Extract the [x, y] coordinate from the center of the cell holding the provided text.  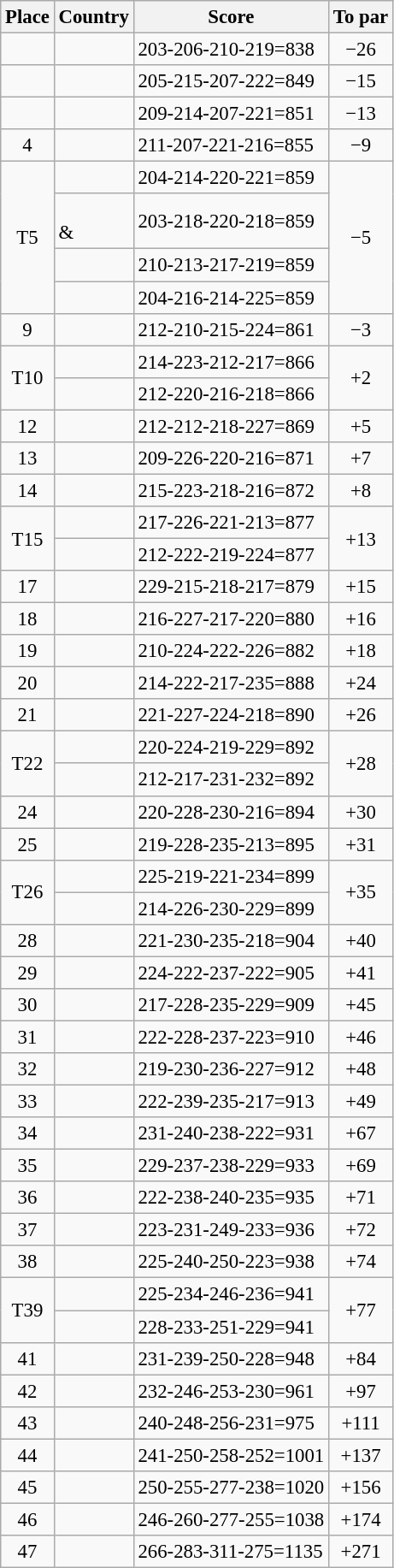
225-234-246-236=941 [231, 1294]
−15 [361, 81]
44 [27, 1455]
246-260-277-255=1038 [231, 1519]
241-250-258-252=1001 [231, 1455]
18 [27, 619]
37 [27, 1230]
13 [27, 459]
T22 [27, 763]
21 [27, 715]
Place [27, 17]
+69 [361, 1166]
+67 [361, 1133]
47 [27, 1552]
T26 [27, 891]
+74 [361, 1262]
& [94, 221]
31 [27, 1037]
12 [27, 426]
To par [361, 17]
T15 [27, 539]
203-218-220-218=859 [231, 221]
14 [27, 490]
205-215-207-222=849 [231, 81]
29 [27, 973]
36 [27, 1198]
210-213-217-219=859 [231, 265]
228-233-251-229=941 [231, 1327]
222-239-235-217=913 [231, 1102]
+13 [361, 539]
T10 [27, 378]
214-226-230-229=899 [231, 908]
+46 [361, 1037]
30 [27, 1005]
28 [27, 941]
17 [27, 587]
+15 [361, 587]
+18 [361, 651]
−3 [361, 329]
223-231-249-233=936 [231, 1230]
+40 [361, 941]
221-227-224-218=890 [231, 715]
+2 [361, 378]
Score [231, 17]
225-240-250-223=938 [231, 1262]
220-224-219-229=892 [231, 748]
220-228-230-216=894 [231, 812]
9 [27, 329]
229-237-238-229=933 [231, 1166]
32 [27, 1069]
229-215-218-217=879 [231, 587]
212-210-215-224=861 [231, 329]
4 [27, 145]
+35 [361, 891]
+271 [361, 1552]
−26 [361, 50]
217-228-235-229=909 [231, 1005]
212-220-216-218=866 [231, 393]
266-283-311-275=1135 [231, 1552]
45 [27, 1488]
212-217-231-232=892 [231, 780]
+24 [361, 683]
+71 [361, 1198]
222-238-240-235=935 [231, 1198]
33 [27, 1102]
204-216-214-225=859 [231, 298]
+49 [361, 1102]
43 [27, 1423]
203-206-210-219=838 [231, 50]
+16 [361, 619]
204-214-220-221=859 [231, 178]
24 [27, 812]
+174 [361, 1519]
+8 [361, 490]
214-223-212-217=866 [231, 362]
+97 [361, 1391]
+48 [361, 1069]
212-222-219-224=877 [231, 554]
217-226-221-213=877 [231, 523]
221-230-235-218=904 [231, 941]
46 [27, 1519]
38 [27, 1262]
210-224-222-226=882 [231, 651]
25 [27, 844]
+7 [361, 459]
219-230-236-227=912 [231, 1069]
+45 [361, 1005]
+111 [361, 1423]
250-255-277-238=1020 [231, 1488]
231-240-238-222=931 [231, 1133]
214-222-217-235=888 [231, 683]
19 [27, 651]
240-248-256-231=975 [231, 1423]
212-212-218-227=869 [231, 426]
222-228-237-223=910 [231, 1037]
+41 [361, 973]
41 [27, 1358]
+84 [361, 1358]
+137 [361, 1455]
T39 [27, 1311]
42 [27, 1391]
+77 [361, 1311]
215-223-218-216=872 [231, 490]
+72 [361, 1230]
+31 [361, 844]
20 [27, 683]
209-214-207-221=851 [231, 114]
+156 [361, 1488]
−5 [361, 238]
209-226-220-216=871 [231, 459]
+5 [361, 426]
−13 [361, 114]
+28 [361, 763]
T5 [27, 238]
224-222-237-222=905 [231, 973]
+30 [361, 812]
225-219-221-234=899 [231, 876]
34 [27, 1133]
Country [94, 17]
232-246-253-230=961 [231, 1391]
35 [27, 1166]
211-207-221-216=855 [231, 145]
−9 [361, 145]
219-228-235-213=895 [231, 844]
+26 [361, 715]
231-239-250-228=948 [231, 1358]
216-227-217-220=880 [231, 619]
